Output the [x, y] coordinate of the center of the cell containing the given text.  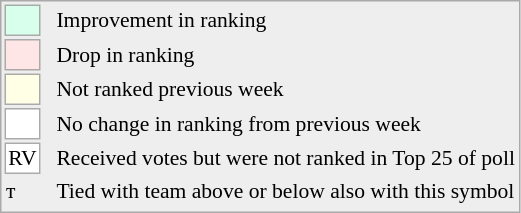
т [22, 191]
Received votes but were not ranked in Top 25 of poll [286, 158]
RV [22, 158]
No change in ranking from previous week [286, 124]
Drop in ranking [286, 55]
Tied with team above or below also with this symbol [286, 191]
Improvement in ranking [286, 20]
Not ranked previous week [286, 90]
